Provide the [x, y] coordinate of the cell's center where the given text is located.  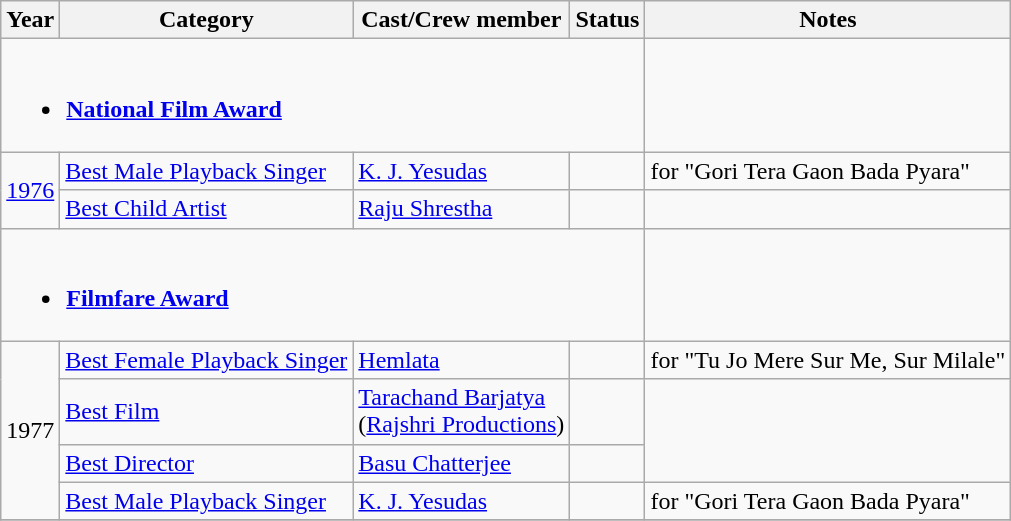
Status [608, 20]
Filmfare Award [323, 284]
Best Female Playback Singer [206, 360]
Year [30, 20]
National Film Award [323, 96]
Basu Chatterjee [462, 463]
Tarachand Barjatya(Rajshri Productions) [462, 412]
Best Director [206, 463]
1976 [30, 190]
Hemlata [462, 360]
for "Tu Jo Mere Sur Me, Sur Milale" [828, 360]
Notes [828, 20]
Cast/Crew member [462, 20]
Best Child Artist [206, 209]
Raju Shrestha [462, 209]
1977 [30, 430]
Best Film [206, 412]
Category [206, 20]
